Return the (X, Y) coordinate for the center point of the cell that contains the specified text.  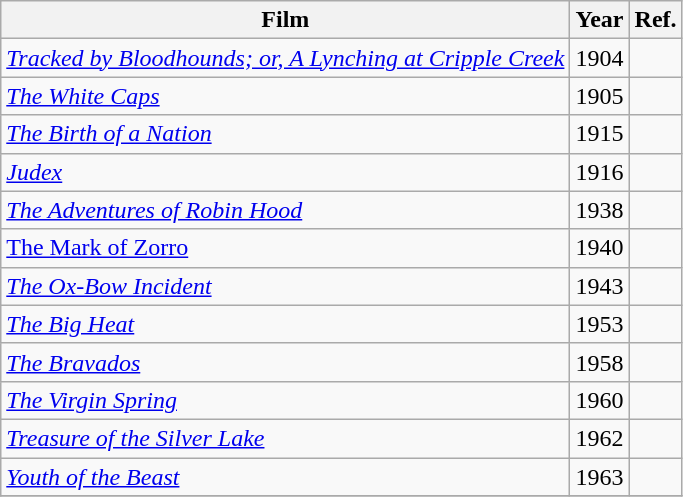
Treasure of the Silver Lake (286, 438)
1940 (600, 248)
1943 (600, 286)
The Bravados (286, 362)
1953 (600, 324)
1960 (600, 400)
The Adventures of Robin Hood (286, 210)
The Ox-Bow Incident (286, 286)
1905 (600, 96)
1915 (600, 134)
1963 (600, 477)
Film (286, 20)
The Big Heat (286, 324)
The Mark of Zorro (286, 248)
The White Caps (286, 96)
Youth of the Beast (286, 477)
Judex (286, 172)
The Virgin Spring (286, 400)
Tracked by Bloodhounds; or, A Lynching at Cripple Creek (286, 58)
Year (600, 20)
The Birth of a Nation (286, 134)
1962 (600, 438)
1904 (600, 58)
1938 (600, 210)
Ref. (656, 20)
1916 (600, 172)
1958 (600, 362)
